Output the [x, y] coordinate of the center of the cell containing the given text.  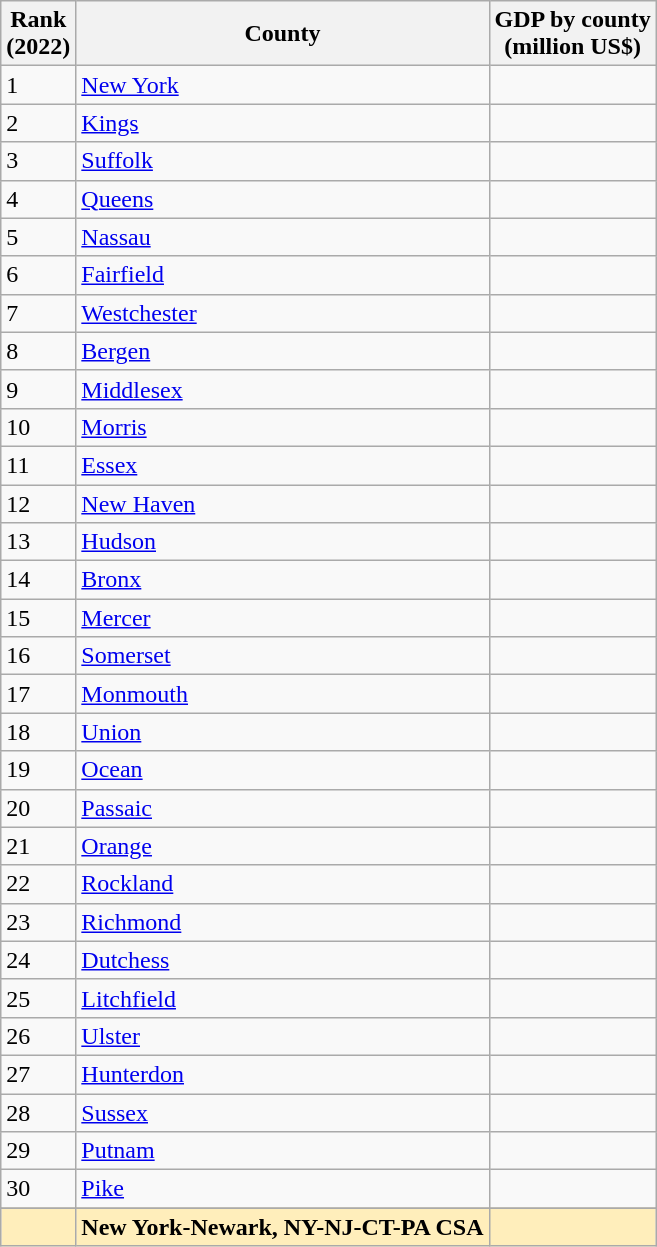
2 [38, 123]
GDP by county(million US$) [572, 34]
30 [38, 1189]
Rockland [282, 884]
19 [38, 770]
Middlesex [282, 389]
1 [38, 85]
27 [38, 1074]
10 [38, 427]
14 [38, 580]
13 [38, 542]
16 [38, 656]
Somerset [282, 656]
17 [38, 694]
Mercer [282, 618]
New York [282, 85]
12 [38, 503]
Putnam [282, 1151]
21 [38, 846]
26 [38, 1036]
Hunterdon [282, 1074]
Monmouth [282, 694]
Orange [282, 846]
Rank(2022) [38, 34]
15 [38, 618]
3 [38, 161]
County [282, 34]
Queens [282, 199]
25 [38, 998]
18 [38, 732]
Morris [282, 427]
New York-Newark, NY-NJ-CT-PA CSA [282, 1227]
Hudson [282, 542]
29 [38, 1151]
5 [38, 237]
22 [38, 884]
9 [38, 389]
Bergen [282, 351]
Suffolk [282, 161]
Ocean [282, 770]
Richmond [282, 922]
24 [38, 960]
6 [38, 275]
Kings [282, 123]
Dutchess [282, 960]
Bronx [282, 580]
11 [38, 465]
Union [282, 732]
Nassau [282, 237]
Westchester [282, 313]
Passaic [282, 808]
Essex [282, 465]
New Haven [282, 503]
Ulster [282, 1036]
Litchfield [282, 998]
Pike [282, 1189]
Sussex [282, 1113]
23 [38, 922]
Fairfield [282, 275]
4 [38, 199]
8 [38, 351]
7 [38, 313]
20 [38, 808]
28 [38, 1113]
